Detect which cell encompasses the target text, then output its [X, Y] center coordinate. 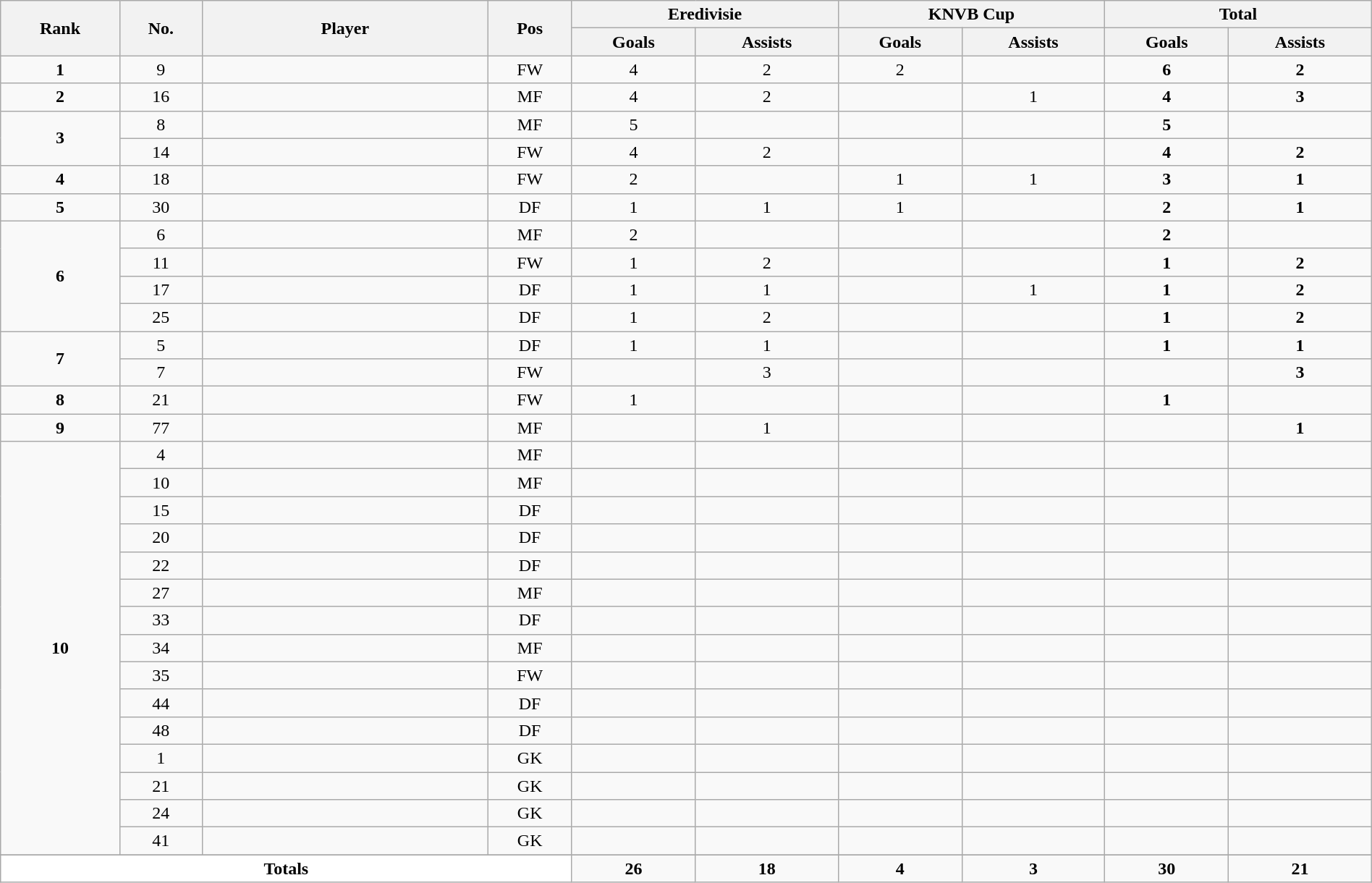
35 [161, 675]
33 [161, 620]
20 [161, 538]
14 [161, 152]
17 [161, 290]
KNVB Cup [971, 14]
22 [161, 565]
No. [161, 28]
26 [634, 869]
27 [161, 593]
77 [161, 428]
16 [161, 97]
Eredivisie [705, 14]
Player [344, 28]
Totals [287, 869]
Total [1239, 14]
15 [161, 510]
44 [161, 703]
41 [161, 841]
34 [161, 648]
Pos [530, 28]
Rank [61, 28]
24 [161, 814]
48 [161, 730]
11 [161, 262]
25 [161, 317]
